Return (x, y) of the center of cell containing provided text 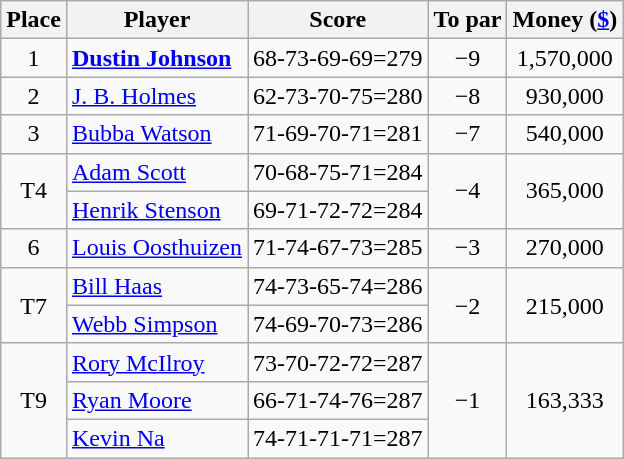
71-69-70-71=281 (338, 134)
Place (34, 20)
215,000 (565, 305)
3 (34, 134)
Bill Haas (156, 286)
Bubba Watson (156, 134)
T4 (34, 191)
2 (34, 96)
930,000 (565, 96)
62-73-70-75=280 (338, 96)
−8 (468, 96)
74-69-70-73=286 (338, 324)
Rory McIlroy (156, 362)
−3 (468, 248)
66-71-74-76=287 (338, 400)
J. B. Holmes (156, 96)
Adam Scott (156, 172)
−4 (468, 191)
−7 (468, 134)
69-71-72-72=284 (338, 210)
6 (34, 248)
Ryan Moore (156, 400)
Player (156, 20)
−1 (468, 400)
To par (468, 20)
540,000 (565, 134)
73-70-72-72=287 (338, 362)
71-74-67-73=285 (338, 248)
−9 (468, 58)
Money ($) (565, 20)
1,570,000 (565, 58)
163,333 (565, 400)
1 (34, 58)
70-68-75-71=284 (338, 172)
Louis Oosthuizen (156, 248)
Dustin Johnson (156, 58)
Webb Simpson (156, 324)
68-73-69-69=279 (338, 58)
74-71-71-71=287 (338, 438)
74-73-65-74=286 (338, 286)
365,000 (565, 191)
Score (338, 20)
T9 (34, 400)
270,000 (565, 248)
Henrik Stenson (156, 210)
T7 (34, 305)
Kevin Na (156, 438)
−2 (468, 305)
